Extract the (x, y) coordinate from the center of the cell holding the provided text.  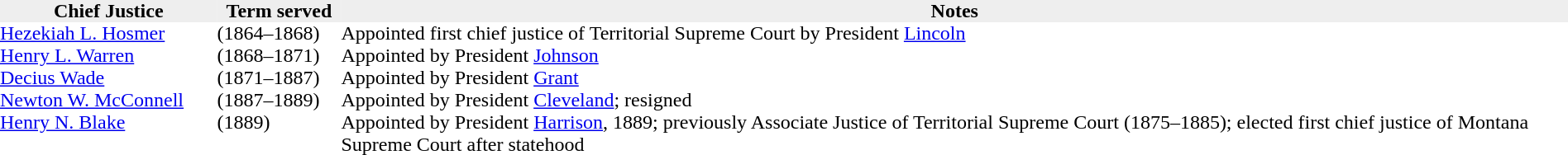
(1887–1889) (279, 101)
Appointed by President Cleveland; resigned (954, 101)
Appointed by President Grant (954, 77)
Hezekiah L. Hosmer (108, 33)
Appointed first chief justice of Territorial Supreme Court by President Lincoln (954, 33)
Term served (279, 12)
Henry L. Warren (108, 56)
Newton W. McConnell (108, 101)
Notes (954, 12)
(1868–1871) (279, 56)
Appointed by President Johnson (954, 56)
(1871–1887) (279, 77)
Decius Wade (108, 77)
(1864–1868) (279, 33)
Chief Justice (108, 12)
